Return the [x, y] coordinate for the center point of the cell that contains the specified text.  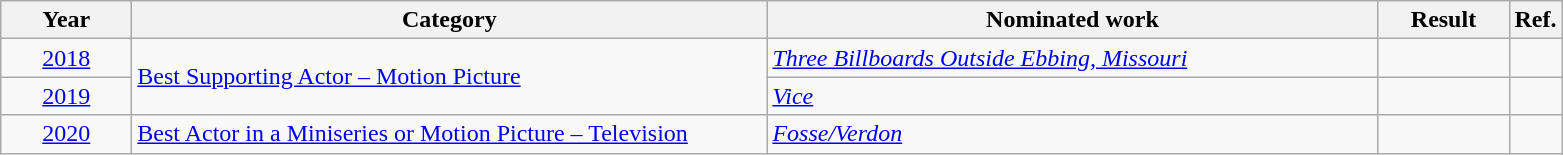
Result [1444, 20]
Year [66, 20]
Vice [1072, 96]
Three Billboards Outside Ebbing, Missouri [1072, 58]
Ref. [1536, 20]
2020 [66, 134]
2019 [66, 96]
Fosse/Verdon [1072, 134]
Best Actor in a Miniseries or Motion Picture – Television [450, 134]
2018 [66, 58]
Category [450, 20]
Nominated work [1072, 20]
Best Supporting Actor – Motion Picture [450, 77]
